Pinpoint the cell where the given text exists, returning its (X, Y) midpoint coordinate. 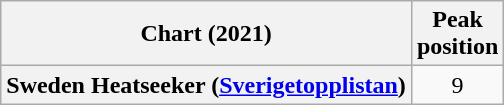
9 (457, 85)
Peakposition (457, 34)
Chart (2021) (206, 34)
Sweden Heatseeker (Sverigetopplistan) (206, 85)
